Capture the cell that displays the provided text and extract its [X, Y] central coordinate. 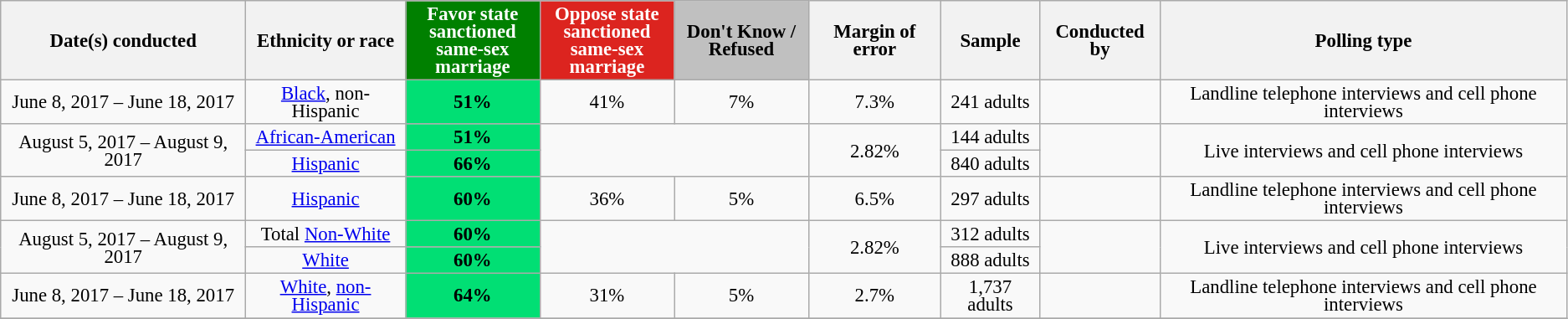
297 adults [990, 199]
Conducted by [1100, 40]
312 adults [990, 234]
888 adults [990, 261]
1,737 adults [990, 296]
Oppose state sanctioned same-sex marriage [607, 40]
6.5% [874, 199]
66% [474, 164]
White, non-Hispanic [326, 296]
Black, non-Hispanic [326, 102]
64% [474, 296]
Ethnicity or race [326, 40]
7.3% [874, 102]
Margin of error [874, 40]
Don't Know / Refused [741, 40]
7% [741, 102]
Total Non-White [326, 234]
241 adults [990, 102]
2.7% [874, 296]
36% [607, 199]
Polling type [1364, 40]
White [326, 261]
Favor state sanctioned same-sex marriage [474, 40]
African-American [326, 137]
41% [607, 102]
31% [607, 296]
Date(s) conducted [124, 40]
144 adults [990, 137]
Sample [990, 40]
840 adults [990, 164]
